From the cell containing the given text, extract its center point as (X, Y) coordinate. 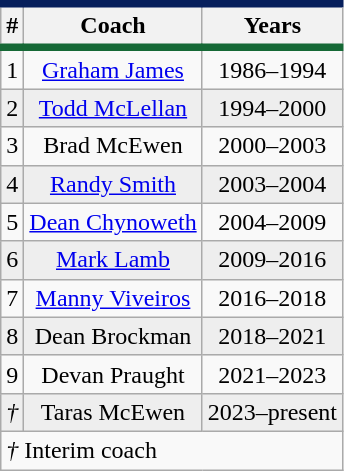
Todd McLellan (113, 108)
1 (12, 68)
2018–2021 (272, 336)
2 (12, 108)
2003–2004 (272, 184)
2004–2009 (272, 222)
1986–1994 (272, 68)
Taras McEwen (113, 412)
Dean Chynoweth (113, 222)
Manny Viveiros (113, 298)
5 (12, 222)
Dean Brockman (113, 336)
2009–2016 (272, 260)
6 (12, 260)
1994–2000 (272, 108)
Graham James (113, 68)
Years (272, 26)
8 (12, 336)
3 (12, 146)
4 (12, 184)
2021–2023 (272, 374)
Mark Lamb (113, 260)
† (12, 412)
Devan Praught (113, 374)
† Interim coach (172, 450)
# (12, 26)
2016–2018 (272, 298)
2000–2003 (272, 146)
Coach (113, 26)
Randy Smith (113, 184)
7 (12, 298)
9 (12, 374)
2023–present (272, 412)
Brad McEwen (113, 146)
